Provide the [x, y] coordinate of the cell's center where the given text is located.  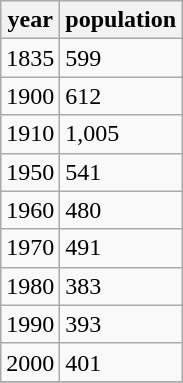
2000 [30, 362]
383 [121, 286]
393 [121, 324]
1,005 [121, 134]
1990 [30, 324]
1835 [30, 58]
480 [121, 210]
1900 [30, 96]
1980 [30, 286]
599 [121, 58]
612 [121, 96]
year [30, 20]
541 [121, 172]
1950 [30, 172]
491 [121, 248]
population [121, 20]
401 [121, 362]
1970 [30, 248]
1910 [30, 134]
1960 [30, 210]
